Identify which cell holds the provided text, then report its (X, Y) central coordinate. 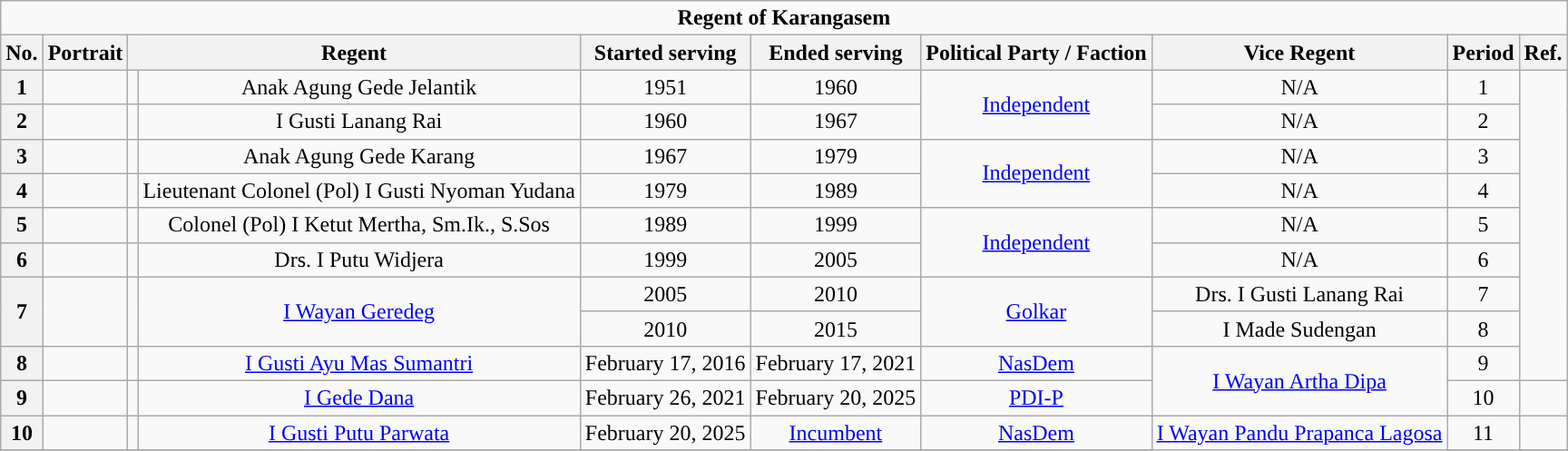
I Wayan Geredeg (359, 311)
Colonel (Pol) I Ketut Mertha, Sm.Ik., S.Sos (359, 225)
February 17, 2021 (836, 363)
Ref. (1543, 53)
Drs. I Putu Widjera (359, 260)
Vice Regent (1299, 53)
I Gusti Lanang Rai (359, 122)
Anak Agung Gede Karang (359, 156)
No. (22, 53)
1951 (665, 87)
Incumbent (836, 433)
I Gusti Ayu Mas Sumantri (359, 363)
Regent (354, 53)
Regent of Karangasem (784, 18)
Period (1483, 53)
Golkar (1036, 311)
I Gede Dana (359, 397)
PDI-P (1036, 397)
I Wayan Pandu Prapanca Lagosa (1299, 433)
I Wayan Artha Dipa (1299, 380)
Portrait (85, 53)
Political Party / Faction (1036, 53)
I Gusti Putu Parwata (359, 433)
Anak Agung Gede Jelantik (359, 87)
I Made Sudengan (1299, 328)
Lieutenant Colonel (Pol) I Gusti Nyoman Yudana (359, 191)
Started serving (665, 53)
2015 (836, 328)
Drs. I Gusti Lanang Rai (1299, 294)
Ended serving (836, 53)
11 (1483, 433)
February 26, 2021 (665, 397)
February 17, 2016 (665, 363)
